Scan for the cell matching the given text and deliver its [x, y] coordinate at center. 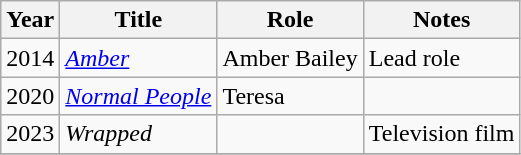
Teresa [290, 96]
Amber [138, 58]
Television film [442, 134]
Role [290, 20]
Notes [442, 20]
Normal People [138, 96]
2023 [30, 134]
Year [30, 20]
Lead role [442, 58]
2020 [30, 96]
Amber Bailey [290, 58]
Wrapped [138, 134]
2014 [30, 58]
Title [138, 20]
